Determine the (X, Y) coordinate at the center of the cell enclosing the given text.  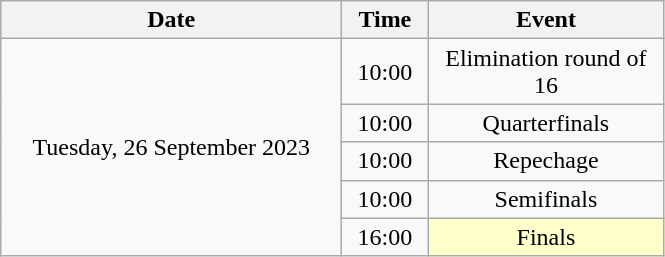
Tuesday, 26 September 2023 (172, 148)
Time (385, 20)
Finals (546, 237)
Event (546, 20)
16:00 (385, 237)
Repechage (546, 161)
Semifinals (546, 199)
Date (172, 20)
Elimination round of 16 (546, 72)
Quarterfinals (546, 123)
